For the text-containing cell, return its midpoint in (x, y) coordinate format. 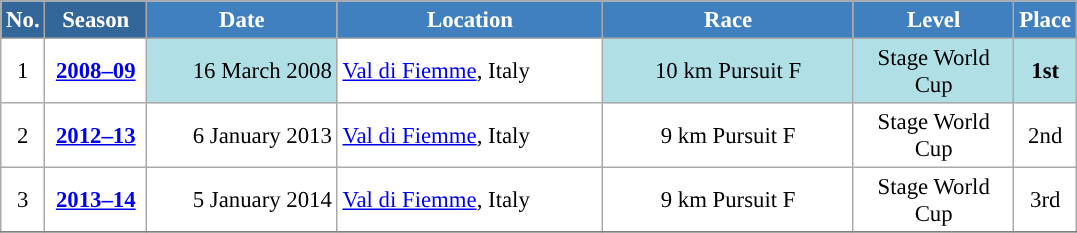
16 March 2008 (242, 72)
3rd (1045, 200)
2008–09 (96, 72)
Season (96, 20)
3 (23, 200)
Level (934, 20)
6 January 2013 (242, 136)
5 January 2014 (242, 200)
2 (23, 136)
1 (23, 72)
No. (23, 20)
10 km Pursuit F (728, 72)
Date (242, 20)
2013–14 (96, 200)
1st (1045, 72)
2nd (1045, 136)
Place (1045, 20)
Location (470, 20)
2012–13 (96, 136)
Race (728, 20)
